Pinpoint the cell where the given text exists, returning its (x, y) midpoint coordinate. 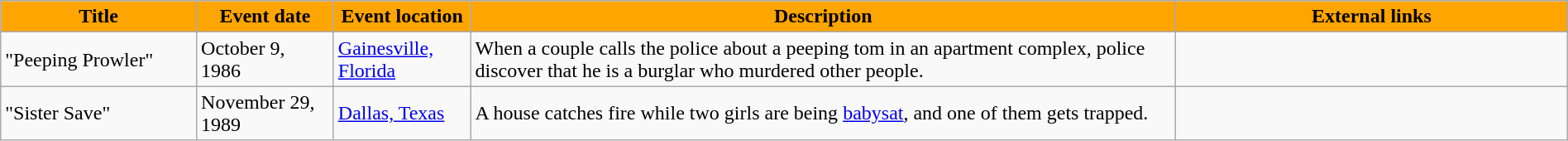
Title (99, 17)
When a couple calls the police about a peeping tom in an apartment complex, police discover that he is a burglar who murdered other people. (824, 60)
Gainesville, Florida (402, 60)
Event date (265, 17)
Description (824, 17)
External links (1372, 17)
A house catches fire while two girls are being babysat, and one of them gets trapped. (824, 113)
Event location (402, 17)
"Sister Save" (99, 113)
"Peeping Prowler" (99, 60)
Dallas, Texas (402, 113)
November 29, 1989 (265, 113)
October 9, 1986 (265, 60)
